Pinpoint the cell where the given text exists, returning its (X, Y) midpoint coordinate. 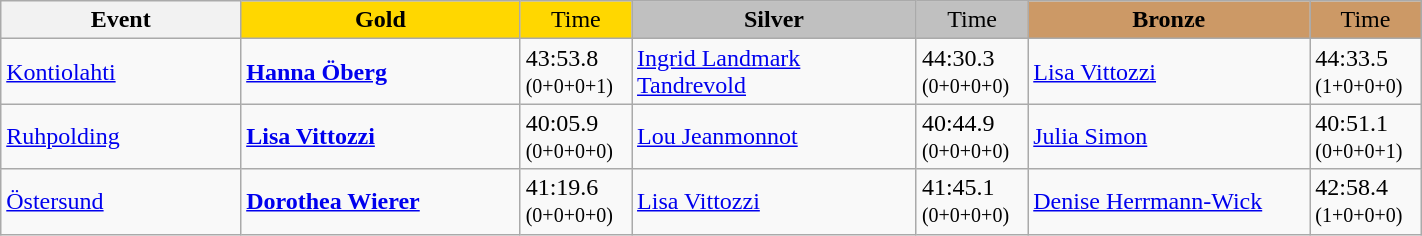
Event (121, 20)
Bronze (1169, 20)
Silver (774, 20)
Ruhpolding (121, 136)
Ingrid Landmark Tandrevold (774, 72)
41:19.6(0+0+0+0) (576, 202)
43:53.8 (0+0+0+1) (576, 72)
44:33.5 (1+0+0+0) (1366, 72)
Dorothea Wierer (380, 202)
42:58.4(1+0+0+0) (1366, 202)
41:45.1(0+0+0+0) (972, 202)
40:51.1(0+0+0+1) (1366, 136)
Gold (380, 20)
40:44.9(0+0+0+0) (972, 136)
44:30.3 (0+0+0+0) (972, 72)
Kontiolahti (121, 72)
Östersund (121, 202)
Hanna Öberg (380, 72)
Denise Herrmann-Wick (1169, 202)
Lou Jeanmonnot (774, 136)
Julia Simon (1169, 136)
40:05.9(0+0+0+0) (576, 136)
